Identify which cell holds the provided text, then report its (x, y) central coordinate. 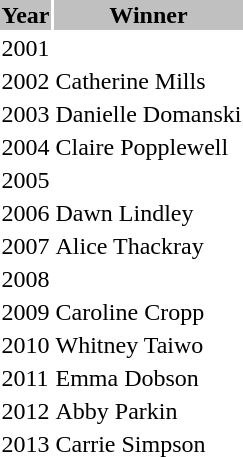
2006 (26, 213)
2007 (26, 246)
2004 (26, 147)
Claire Popplewell (148, 147)
Caroline Cropp (148, 312)
2010 (26, 345)
Year (26, 15)
2003 (26, 114)
Catherine Mills (148, 81)
Alice Thackray (148, 246)
2005 (26, 180)
2011 (26, 378)
Whitney Taiwo (148, 345)
Danielle Domanski (148, 114)
Emma Dobson (148, 378)
2008 (26, 279)
2012 (26, 411)
2001 (26, 48)
Winner (148, 15)
2009 (26, 312)
Abby Parkin (148, 411)
2002 (26, 81)
Dawn Lindley (148, 213)
